Return the (X, Y) coordinate for the center point of the cell that contains the specified text.  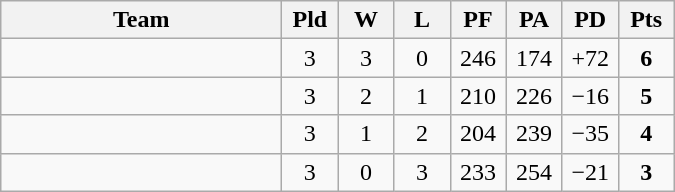
233 (478, 172)
−16 (590, 96)
PD (590, 20)
5 (646, 96)
226 (534, 96)
L (422, 20)
+72 (590, 58)
Team (142, 20)
−35 (590, 134)
6 (646, 58)
Pts (646, 20)
210 (478, 96)
254 (534, 172)
PA (534, 20)
246 (478, 58)
−21 (590, 172)
174 (534, 58)
204 (478, 134)
239 (534, 134)
PF (478, 20)
4 (646, 134)
W (366, 20)
Pld (310, 20)
